Search for the cell housing the specified text and yield its [X, Y] center coordinate. 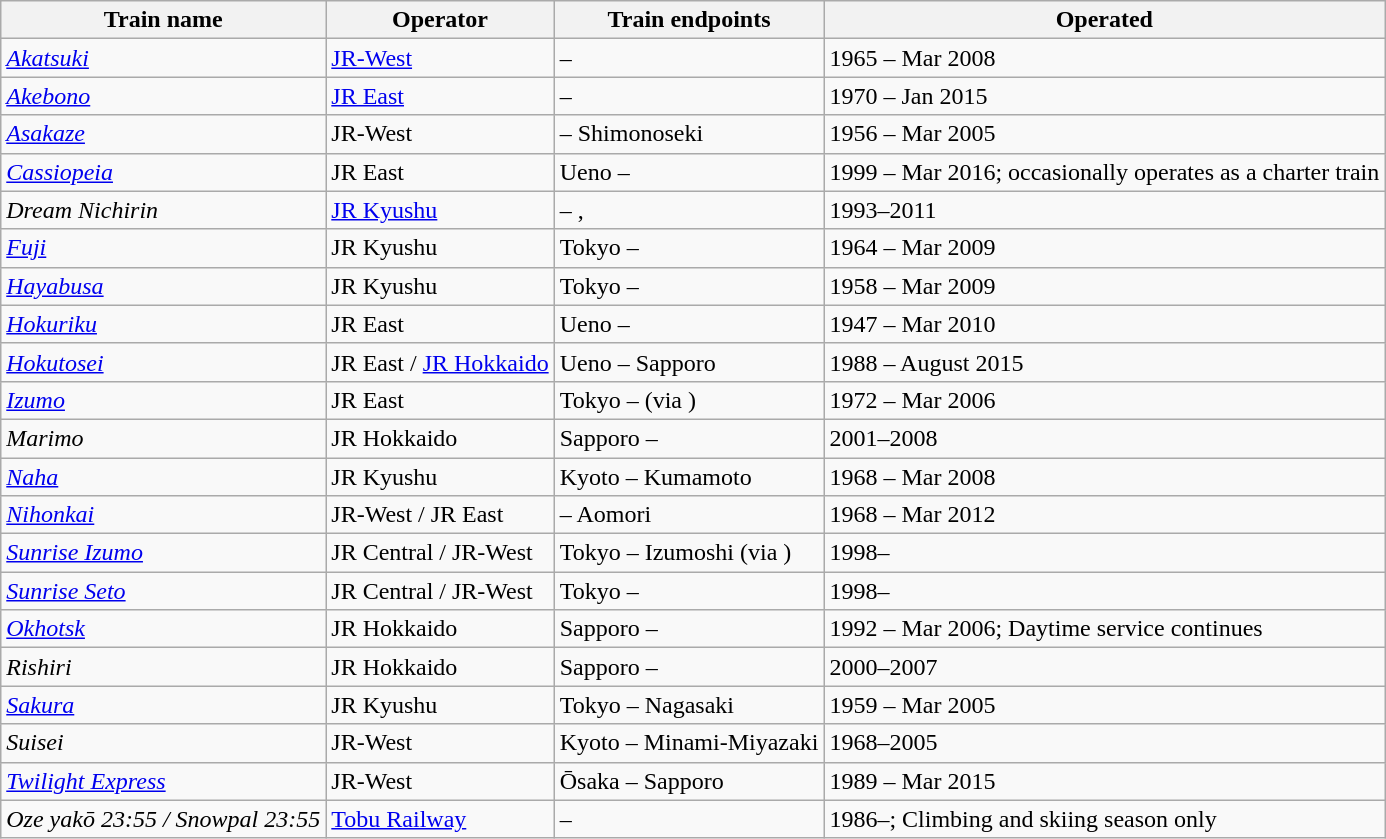
JR-West / JR East [440, 515]
1970 – Jan 2015 [1104, 96]
– Aomori [689, 515]
Sunrise Seto [164, 591]
Okhotsk [164, 629]
Sunrise Izumo [164, 553]
Hayabusa [164, 286]
Rishiri [164, 667]
Fuji [164, 248]
Cassiopeia [164, 172]
Tokyo – Izumoshi (via ) [689, 553]
Akebono [164, 96]
Akatsuki [164, 58]
Hokutosei [164, 362]
1993–2011 [1104, 210]
1956 – Mar 2005 [1104, 134]
Train name [164, 20]
Asakaze [164, 134]
Ōsaka – Sapporo [689, 781]
Suisei [164, 743]
Sakura [164, 705]
Train endpoints [689, 20]
Nihonkai [164, 515]
Operator [440, 20]
1989 – Mar 2015 [1104, 781]
Tobu Railway [440, 819]
Marimo [164, 438]
Naha [164, 477]
1968–2005 [1104, 743]
1972 – Mar 2006 [1104, 400]
– Shimonoseki [689, 134]
2001–2008 [1104, 438]
1992 – Mar 2006; Daytime service continues [1104, 629]
2000–2007 [1104, 667]
1999 – Mar 2016; occasionally operates as a charter train [1104, 172]
Operated [1104, 20]
1958 – Mar 2009 [1104, 286]
JR East / JR Hokkaido [440, 362]
Ueno – Sapporo [689, 362]
Kyoto – Minami-Miyazaki [689, 743]
Twilight Express [164, 781]
1968 – Mar 2008 [1104, 477]
– , [689, 210]
Izumo [164, 400]
1988 – August 2015 [1104, 362]
1947 – Mar 2010 [1104, 324]
1968 – Mar 2012 [1104, 515]
1965 – Mar 2008 [1104, 58]
Tokyo – Nagasaki [689, 705]
Hokuriku [164, 324]
Oze yakō 23:55 / Snowpal 23:55 [164, 819]
Dream Nichirin [164, 210]
Kyoto – Kumamoto [689, 477]
Tokyo – (via ) [689, 400]
1959 – Mar 2005 [1104, 705]
1964 – Mar 2009 [1104, 248]
1986–; Climbing and skiing season only [1104, 819]
